Detect which cell encompasses the target text, then output its (x, y) center coordinate. 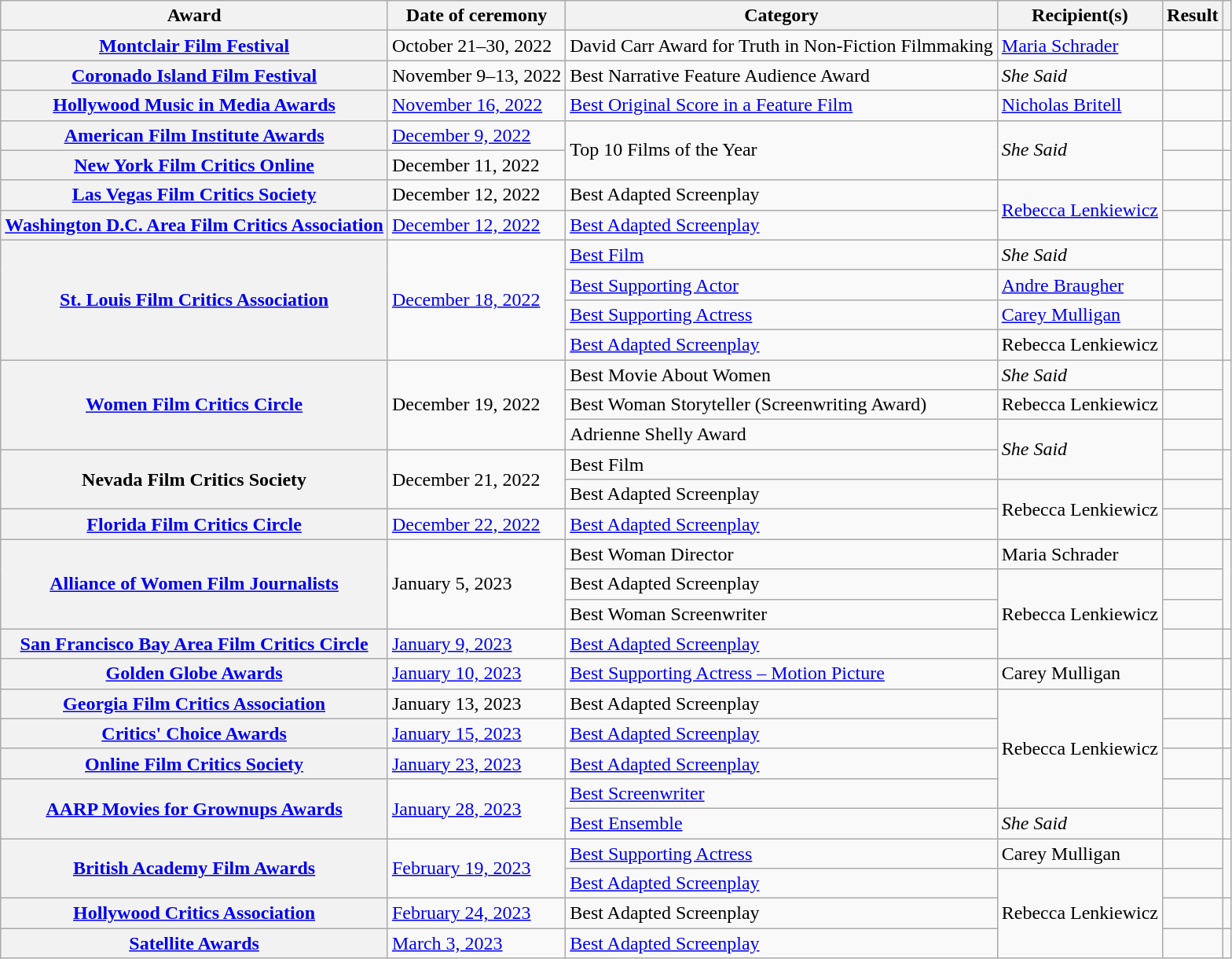
Category (782, 16)
Best Screenwriter (782, 793)
Result (1193, 16)
March 3, 2023 (476, 943)
Adrienne Shelly Award (782, 435)
Date of ceremony (476, 16)
Online Film Critics Society (195, 763)
Alliance of Women Film Journalists (195, 584)
Recipient(s) (1080, 16)
Best Movie About Women (782, 375)
December 18, 2022 (476, 299)
Golden Globe Awards (195, 674)
January 23, 2023 (476, 763)
January 13, 2023 (476, 704)
Montclair Film Festival (195, 46)
January 9, 2023 (476, 644)
December 21, 2022 (476, 479)
Hollywood Music in Media Awards (195, 105)
AARP Movies for Grownups Awards (195, 808)
British Academy Film Awards (195, 868)
San Francisco Bay Area Film Critics Circle (195, 644)
Florida Film Critics Circle (195, 524)
Coronado Island Film Festival (195, 75)
Nicholas Britell (1080, 105)
Las Vegas Film Critics Society (195, 195)
December 22, 2022 (476, 524)
Best Supporting Actor (782, 285)
December 9, 2022 (476, 135)
Best Original Score in a Feature Film (782, 105)
Women Film Critics Circle (195, 405)
November 9–13, 2022 (476, 75)
January 10, 2023 (476, 674)
Best Ensemble (782, 823)
Best Woman Screenwriter (782, 614)
Georgia Film Critics Association (195, 704)
October 21–30, 2022 (476, 46)
Best Woman Director (782, 554)
Washington D.C. Area Film Critics Association (195, 225)
Best Narrative Feature Audience Award (782, 75)
December 19, 2022 (476, 405)
New York Film Critics Online (195, 165)
Satellite Awards (195, 943)
January 28, 2023 (476, 808)
Top 10 Films of the Year (782, 150)
January 15, 2023 (476, 733)
Andre Braugher (1080, 285)
St. Louis Film Critics Association (195, 299)
December 11, 2022 (476, 165)
February 19, 2023 (476, 868)
Hollywood Critics Association (195, 913)
David Carr Award for Truth in Non-Fiction Filmmaking (782, 46)
Award (195, 16)
November 16, 2022 (476, 105)
Best Supporting Actress – Motion Picture (782, 674)
American Film Institute Awards (195, 135)
January 5, 2023 (476, 584)
Critics' Choice Awards (195, 733)
February 24, 2023 (476, 913)
Best Woman Storyteller (Screenwriting Award) (782, 405)
Nevada Film Critics Society (195, 479)
